Determine the (X, Y) coordinate at the center of the cell enclosing the given text.  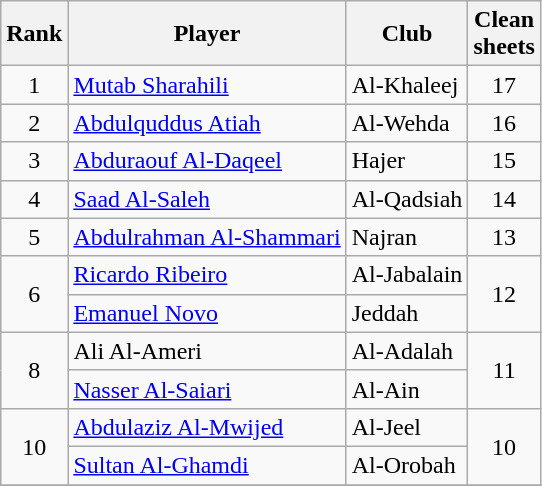
13 (504, 237)
8 (34, 370)
1 (34, 85)
3 (34, 161)
4 (34, 199)
Jeddah (407, 313)
15 (504, 161)
Al-Orobah (407, 465)
Abduraouf Al-Daqeel (207, 161)
17 (504, 85)
Club (407, 34)
Al-Ain (407, 389)
Emanuel Novo (207, 313)
2 (34, 123)
Al-Qadsiah (407, 199)
Al-Khaleej (407, 85)
Sultan Al-Ghamdi (207, 465)
Ali Al-Ameri (207, 351)
5 (34, 237)
Cleansheets (504, 34)
Hajer (407, 161)
Al-Wehda (407, 123)
Abdulaziz Al-Mwijed (207, 427)
Rank (34, 34)
Al-Adalah (407, 351)
Najran (407, 237)
Player (207, 34)
16 (504, 123)
6 (34, 294)
Ricardo Ribeiro (207, 275)
11 (504, 370)
Saad Al-Saleh (207, 199)
12 (504, 294)
Abdulrahman Al-Shammari (207, 237)
Al-Jeel (407, 427)
Al-Jabalain (407, 275)
Nasser Al-Saiari (207, 389)
Mutab Sharahili (207, 85)
Abdulquddus Atiah (207, 123)
14 (504, 199)
